Search for the cell housing the specified text and yield its (X, Y) center coordinate. 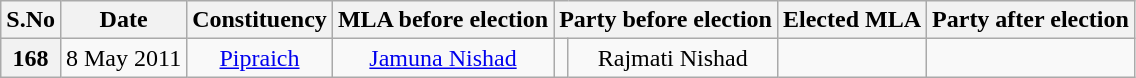
Rajmati Nishad (673, 58)
Jamuna Nishad (442, 58)
Party after election (1031, 20)
MLA before election (442, 20)
Elected MLA (852, 20)
168 (31, 58)
8 May 2011 (123, 58)
Date (123, 20)
Pipraich (260, 58)
Party before election (666, 20)
S.No (31, 20)
Constituency (260, 20)
